Determine the [X, Y] coordinate at the center of the cell enclosing the given text.  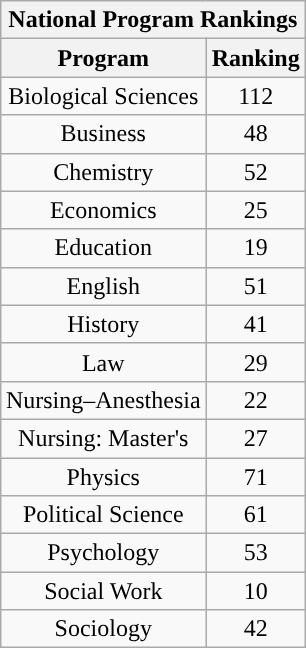
Biological Sciences [103, 96]
Social Work [103, 591]
112 [256, 96]
51 [256, 286]
10 [256, 591]
Nursing–Anesthesia [103, 400]
National Program Rankings [152, 20]
29 [256, 362]
Business [103, 134]
22 [256, 400]
25 [256, 210]
Political Science [103, 515]
Physics [103, 477]
Law [103, 362]
Education [103, 248]
Economics [103, 210]
Psychology [103, 553]
41 [256, 324]
53 [256, 553]
19 [256, 248]
48 [256, 134]
42 [256, 629]
Ranking [256, 58]
Sociology [103, 629]
27 [256, 438]
English [103, 286]
History [103, 324]
52 [256, 172]
Chemistry [103, 172]
71 [256, 477]
Program [103, 58]
61 [256, 515]
Nursing: Master's [103, 438]
